From the cell containing the given text, extract its center point as [x, y] coordinate. 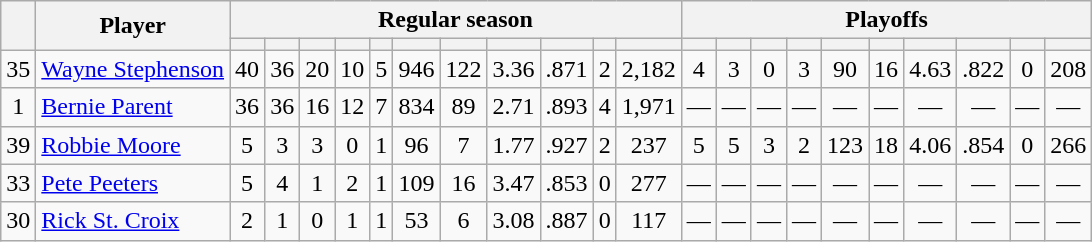
266 [1068, 145]
Rick St. Croix [133, 221]
946 [416, 69]
.854 [984, 145]
Wayne Stephenson [133, 69]
3.47 [514, 183]
4.06 [930, 145]
30 [18, 221]
.893 [566, 107]
Playoffs [886, 20]
.887 [566, 221]
53 [416, 221]
Bernie Parent [133, 107]
20 [318, 69]
1.77 [514, 145]
18 [886, 145]
6 [464, 221]
10 [352, 69]
.927 [566, 145]
237 [648, 145]
Robbie Moore [133, 145]
.871 [566, 69]
.853 [566, 183]
Player [133, 26]
109 [416, 183]
12 [352, 107]
35 [18, 69]
Pete Peeters [133, 183]
33 [18, 183]
.822 [984, 69]
89 [464, 107]
834 [416, 107]
277 [648, 183]
90 [846, 69]
40 [248, 69]
2.71 [514, 107]
3.08 [514, 221]
3.36 [514, 69]
39 [18, 145]
208 [1068, 69]
2,182 [648, 69]
117 [648, 221]
96 [416, 145]
122 [464, 69]
4.63 [930, 69]
1,971 [648, 107]
123 [846, 145]
Regular season [456, 20]
